From the cell containing the given text, extract its center point as [X, Y] coordinate. 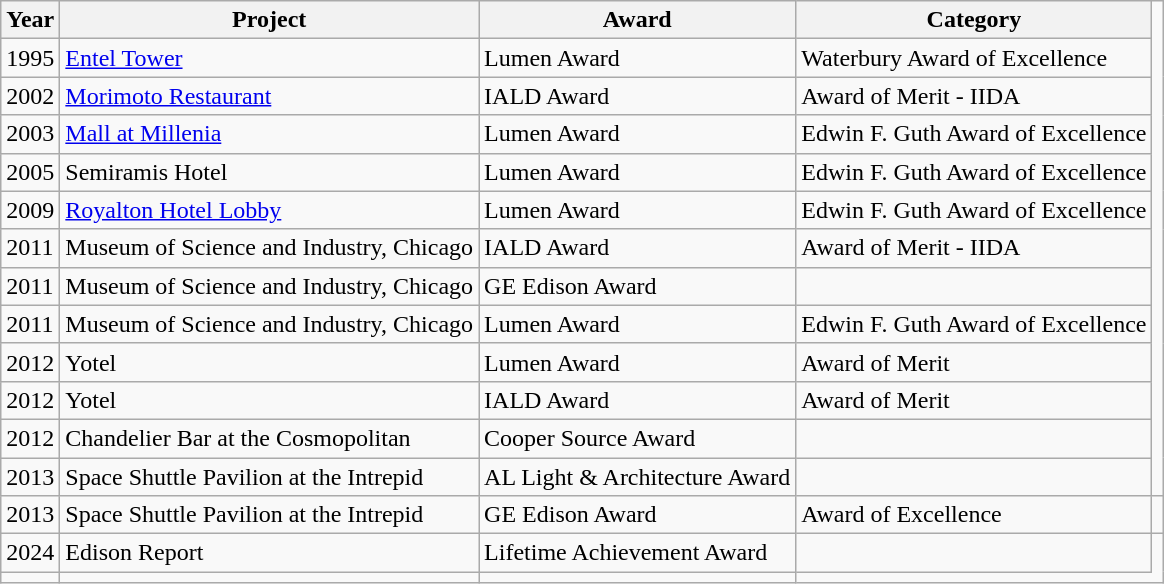
Entel Tower [270, 58]
2005 [30, 172]
Category [974, 20]
Semiramis Hotel [270, 172]
Edison Report [270, 553]
Cooper Source Award [638, 438]
2003 [30, 134]
Mall at Millenia [270, 134]
Award [638, 20]
AL Light & Architecture Award [638, 477]
Lifetime Achievement Award [638, 553]
Royalton Hotel Lobby [270, 210]
Waterbury Award of Excellence [974, 58]
Year [30, 20]
Chandelier Bar at the Cosmopolitan [270, 438]
2009 [30, 210]
2024 [30, 553]
Morimoto Restaurant [270, 96]
1995 [30, 58]
Award of Excellence [974, 515]
Project [270, 20]
2002 [30, 96]
